Search for the cell housing the specified text and yield its (x, y) center coordinate. 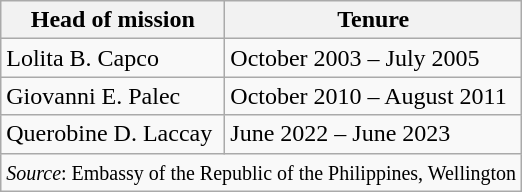
Source: Embassy of the Republic of the Philippines, Wellington (262, 172)
October 2003 – July 2005 (374, 58)
Querobine D. Laccay (113, 134)
Giovanni E. Palec (113, 96)
June 2022 – June 2023 (374, 134)
October 2010 – August 2011 (374, 96)
Tenure (374, 20)
Head of mission (113, 20)
Lolita B. Capco (113, 58)
